Determine the [X, Y] coordinate at the center of the cell enclosing the given text.  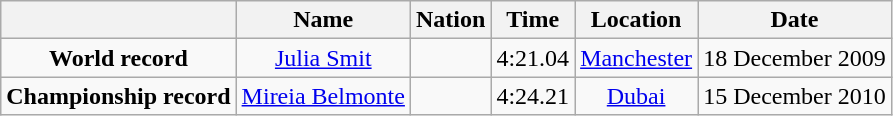
18 December 2009 [795, 58]
Location [636, 20]
Dubai [636, 96]
Manchester [636, 58]
Nation [450, 20]
Julia Smit [323, 58]
World record [118, 58]
4:24.21 [533, 96]
Date [795, 20]
Time [533, 20]
15 December 2010 [795, 96]
Mireia Belmonte [323, 96]
Championship record [118, 96]
Name [323, 20]
4:21.04 [533, 58]
